Scan for the cell matching the given text and deliver its (X, Y) coordinate at center. 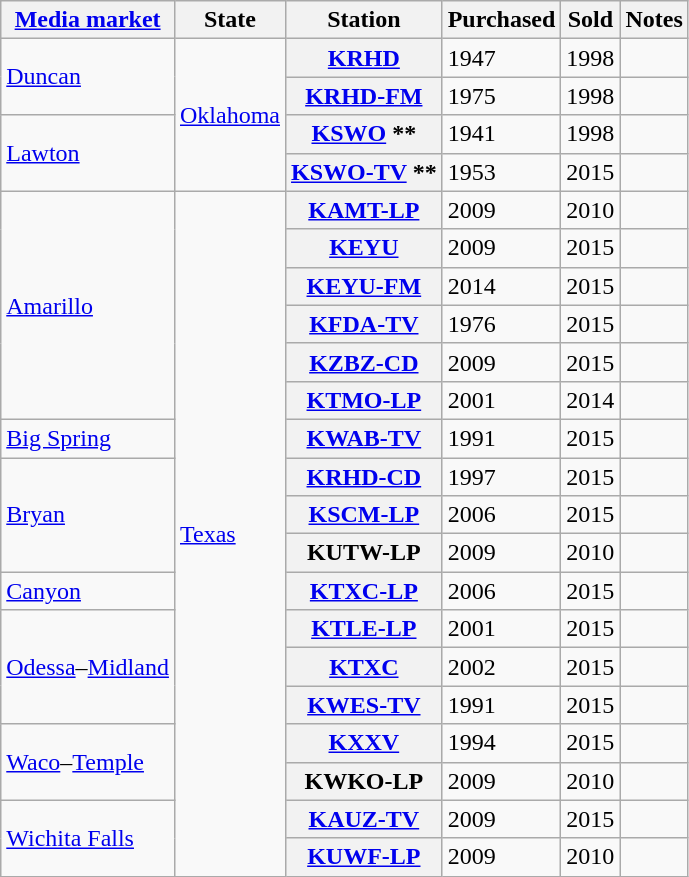
1975 (502, 96)
KUTW-LP (364, 553)
Station (364, 20)
KTXC (364, 667)
Wichita Falls (88, 838)
Bryan (88, 515)
Texas (230, 534)
1947 (502, 58)
KWAB-TV (364, 438)
KEYU (364, 248)
KZBZ-CD (364, 362)
Purchased (502, 20)
KTXC-LP (364, 591)
1976 (502, 324)
Lawton (88, 153)
1953 (502, 172)
KRHD-CD (364, 477)
KAMT-LP (364, 210)
Waco–Temple (88, 762)
KRHD (364, 58)
KXXV (364, 743)
Canyon (88, 591)
1994 (502, 743)
Odessa–Midland (88, 667)
Amarillo (88, 305)
KWKO-LP (364, 781)
KRHD-FM (364, 96)
Notes (654, 20)
KFDA-TV (364, 324)
KEYU-FM (364, 286)
State (230, 20)
Media market (88, 20)
KAUZ-TV (364, 819)
KTLE-LP (364, 629)
Oklahoma (230, 115)
KSWO-TV ** (364, 172)
1941 (502, 134)
KSCM-LP (364, 515)
KSWO ** (364, 134)
KUWF-LP (364, 857)
KWES-TV (364, 705)
2002 (502, 667)
1997 (502, 477)
Duncan (88, 77)
Sold (590, 20)
Big Spring (88, 438)
KTMO-LP (364, 400)
